Find where the given text appears and provide that cell's center as [x, y] coordinate. 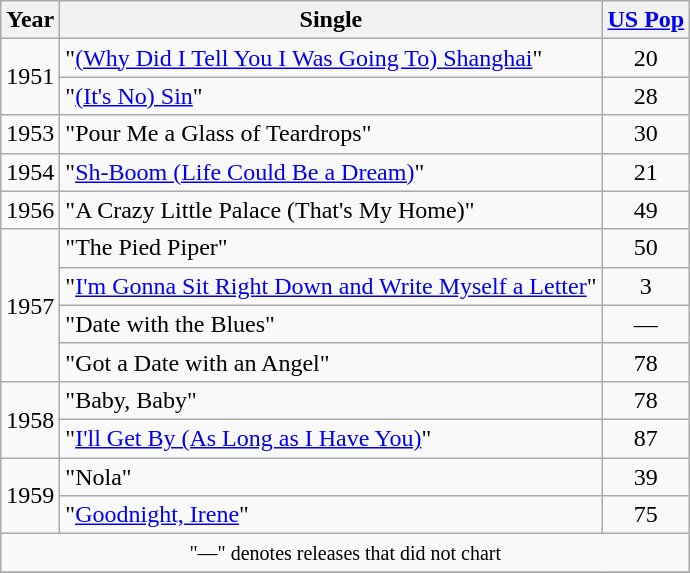
"Sh-Boom (Life Could Be a Dream)" [331, 172]
"I'll Get By (As Long as I Have You)" [331, 438]
"Goodnight, Irene" [331, 515]
"Nola" [331, 477]
1957 [30, 305]
1956 [30, 210]
"(Why Did I Tell You I Was Going To) Shanghai" [331, 58]
"The Pied Piper" [331, 248]
Single [331, 20]
US Pop [646, 20]
87 [646, 438]
1951 [30, 77]
3 [646, 286]
"—" denotes releases that did not chart [346, 553]
21 [646, 172]
"Date with the Blues" [331, 324]
30 [646, 134]
1954 [30, 172]
— [646, 324]
1958 [30, 419]
"Baby, Baby" [331, 400]
49 [646, 210]
20 [646, 58]
"Pour Me a Glass of Teardrops" [331, 134]
"Got a Date with an Angel" [331, 362]
1953 [30, 134]
"(It's No) Sin" [331, 96]
"A Crazy Little Palace (That's My Home)" [331, 210]
"I'm Gonna Sit Right Down and Write Myself a Letter" [331, 286]
Year [30, 20]
39 [646, 477]
1959 [30, 496]
50 [646, 248]
28 [646, 96]
75 [646, 515]
